Detect which cell encompasses the target text, then output its (x, y) center coordinate. 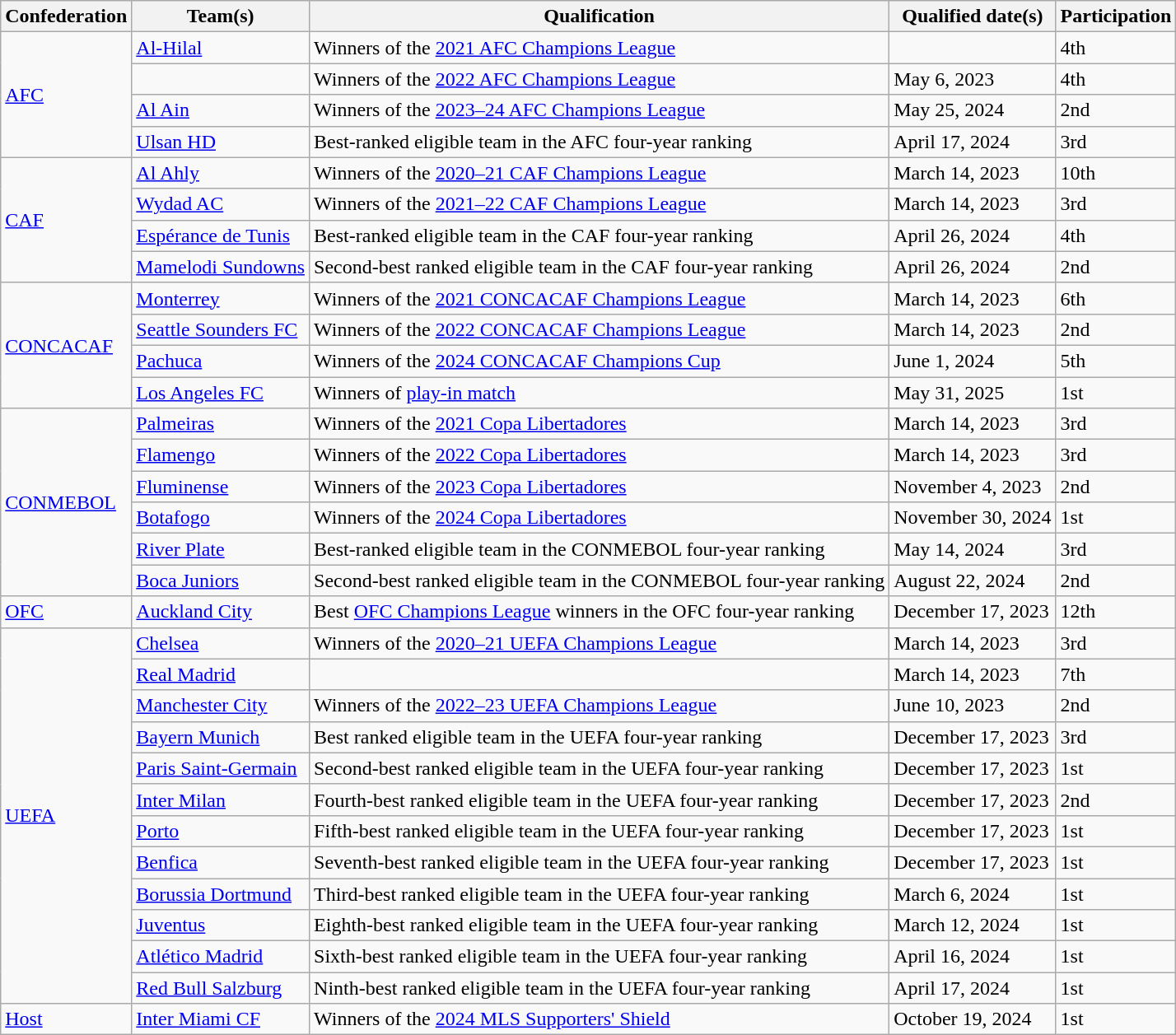
Inter Milan (221, 800)
Winners of the 2021 CONCACAF Champions League (600, 298)
Pachuca (221, 361)
November 30, 2024 (973, 518)
Fourth-best ranked eligible team in the UEFA four-year ranking (600, 800)
October 19, 2024 (973, 1019)
Winners of the 2020–21 CAF Champions League (600, 173)
Winners of the 2023–24 AFC Champions League (600, 110)
OFC (66, 612)
June 10, 2023 (973, 706)
Best ranked eligible team in the UEFA four-year ranking (600, 737)
June 1, 2024 (973, 361)
Winners of the 2021–22 CAF Champions League (600, 204)
Ulsan HD (221, 142)
Borussia Dortmund (221, 893)
Seventh-best ranked eligible team in the UEFA four-year ranking (600, 862)
Eighth-best ranked eligible team in the UEFA four-year ranking (600, 925)
Best-ranked eligible team in the CAF four-year ranking (600, 235)
Winners of the 2022–23 UEFA Champions League (600, 706)
Winners of the 2024 MLS Supporters' Shield (600, 1019)
Participation (1116, 16)
Best OFC Champions League winners in the OFC four-year ranking (600, 612)
Fifth-best ranked eligible team in the UEFA four-year ranking (600, 831)
River Plate (221, 549)
Best-ranked eligible team in the CONMEBOL four-year ranking (600, 549)
12th (1116, 612)
May 25, 2024 (973, 110)
Best-ranked eligible team in the AFC four-year ranking (600, 142)
Bayern Munich (221, 737)
Confederation (66, 16)
Second-best ranked eligible team in the CAF four-year ranking (600, 267)
Espérance de Tunis (221, 235)
May 6, 2023 (973, 79)
Flamengo (221, 455)
Auckland City (221, 612)
Paris Saint-Germain (221, 768)
Qualified date(s) (973, 16)
AFC (66, 95)
CAF (66, 220)
Winners of the 2021 AFC Champions League (600, 48)
Boca Juniors (221, 580)
CONMEBOL (66, 502)
March 6, 2024 (973, 893)
August 22, 2024 (973, 580)
Winners of the 2022 Copa Libertadores (600, 455)
6th (1116, 298)
Winners of the 2020–21 UEFA Champions League (600, 643)
Monterrey (221, 298)
Qualification (600, 16)
Host (66, 1019)
Fluminense (221, 487)
Winners of the 2022 CONCACAF Champions League (600, 329)
May 14, 2024 (973, 549)
Second-best ranked eligible team in the CONMEBOL four-year ranking (600, 580)
Wydad AC (221, 204)
Juventus (221, 925)
Winners of play-in match (600, 393)
Porto (221, 831)
November 4, 2023 (973, 487)
Al Ahly (221, 173)
Los Angeles FC (221, 393)
Botafogo (221, 518)
Benfica (221, 862)
Al Ain (221, 110)
Real Madrid (221, 674)
March 12, 2024 (973, 925)
Second-best ranked eligible team in the UEFA four-year ranking (600, 768)
Manchester City (221, 706)
April 16, 2024 (973, 957)
Winners of the 2023 Copa Libertadores (600, 487)
Winners of the 2024 Copa Libertadores (600, 518)
Atlético Madrid (221, 957)
Winners of the 2022 AFC Champions League (600, 79)
Winners of the 2024 CONCACAF Champions Cup (600, 361)
Winners of the 2021 Copa Libertadores (600, 424)
10th (1116, 173)
UEFA (66, 815)
Al-Hilal (221, 48)
7th (1116, 674)
Third-best ranked eligible team in the UEFA four-year ranking (600, 893)
Palmeiras (221, 424)
CONCACAF (66, 345)
Team(s) (221, 16)
Ninth-best ranked eligible team in the UEFA four-year ranking (600, 988)
Chelsea (221, 643)
Mamelodi Sundowns (221, 267)
Inter Miami CF (221, 1019)
May 31, 2025 (973, 393)
Sixth-best ranked eligible team in the UEFA four-year ranking (600, 957)
Red Bull Salzburg (221, 988)
5th (1116, 361)
Seattle Sounders FC (221, 329)
